Return (x, y) of the center of cell containing provided text 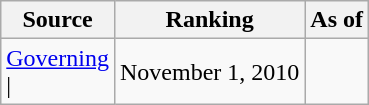
Source (58, 20)
Ranking (209, 20)
Governing| (58, 72)
As of (337, 20)
November 1, 2010 (209, 72)
